Extract the (X, Y) coordinate from the center of the cell holding the provided text.  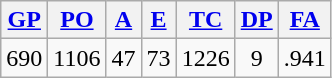
DP (256, 20)
690 (24, 58)
PO (77, 20)
.941 (304, 58)
1106 (77, 58)
A (124, 20)
TC (206, 20)
E (158, 20)
73 (158, 58)
9 (256, 58)
GP (24, 20)
47 (124, 58)
1226 (206, 58)
FA (304, 20)
